From the cell containing the given text, extract its center point as [X, Y] coordinate. 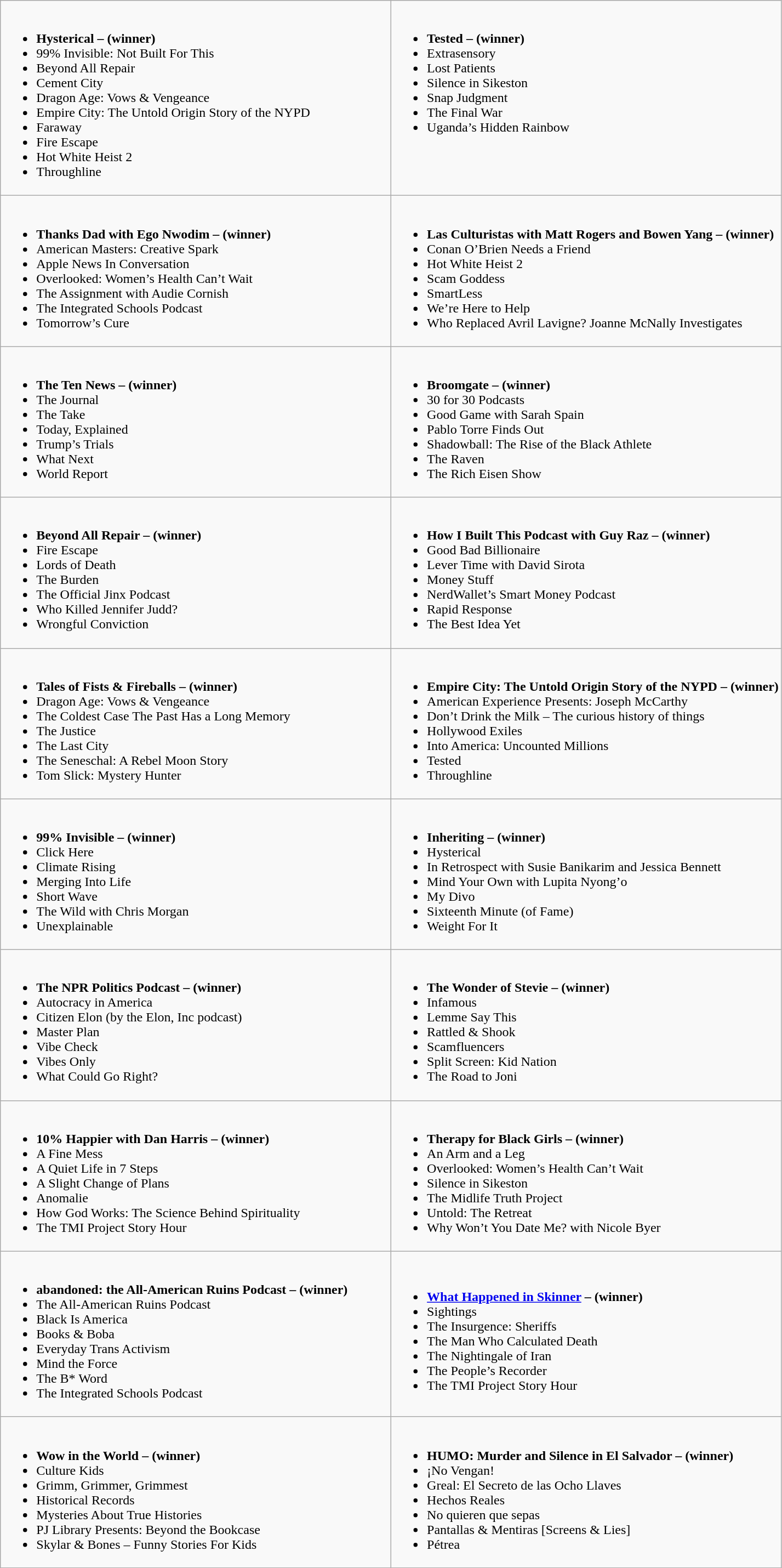
99% Invisible – (winner)Click HereClimate RisingMerging Into LifeShort WaveThe Wild with Chris MorganUnexplainable [196, 874]
The NPR Politics Podcast – (winner)Autocracy in AmericaCitizen Elon (by the Elon, Inc podcast)Master PlanVibe CheckVibes OnlyWhat Could Go Right? [196, 1025]
Beyond All Repair – (winner)Fire EscapeLords of DeathThe BurdenThe Official Jinx PodcastWho Killed Jennifer Judd?Wrongful Conviction [196, 572]
The Wonder of Stevie – (winner)InfamousLemme Say ThisRattled & ShookScamfluencersSplit Screen: Kid NationThe Road to Joni [586, 1025]
Tested – (winner)ExtrasensoryLost PatientsSilence in SikestonSnap JudgmentThe Final WarUganda’s Hidden Rainbow [586, 98]
The Ten News – (winner)The JournalThe TakeToday, ExplainedTrump’s TrialsWhat NextWorld Report [196, 422]
